Return [X, Y] of the center of cell containing provided text 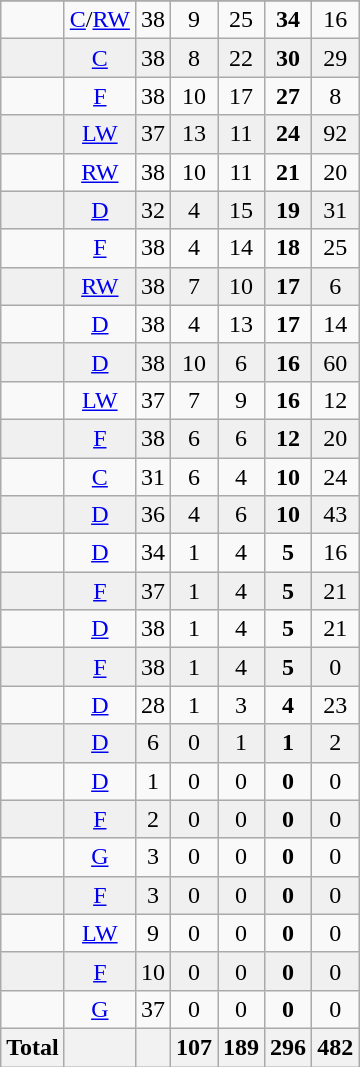
32 [152, 210]
29 [336, 58]
92 [336, 134]
30 [288, 58]
22 [242, 58]
189 [242, 1047]
19 [288, 210]
482 [336, 1047]
296 [288, 1047]
15 [242, 210]
C/RW [100, 20]
60 [336, 362]
43 [336, 515]
23 [336, 705]
107 [194, 1047]
28 [152, 705]
36 [152, 515]
18 [288, 248]
27 [288, 96]
Total [33, 1047]
